From the cell containing the given text, extract its center point as (X, Y) coordinate. 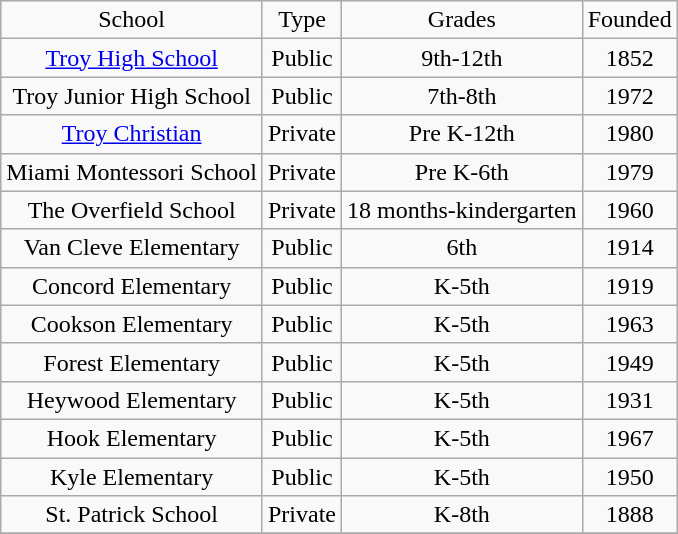
1972 (630, 96)
Heywood Elementary (132, 400)
6th (462, 248)
1979 (630, 172)
Pre K-6th (462, 172)
1980 (630, 134)
1852 (630, 58)
K-8th (462, 515)
1919 (630, 286)
1949 (630, 362)
1931 (630, 400)
The Overfield School (132, 210)
School (132, 20)
1960 (630, 210)
1950 (630, 477)
Cookson Elementary (132, 324)
Founded (630, 20)
7th-8th (462, 96)
Concord Elementary (132, 286)
Troy Junior High School (132, 96)
1963 (630, 324)
Van Cleve Elementary (132, 248)
Kyle Elementary (132, 477)
Troy Christian (132, 134)
18 months-kindergarten (462, 210)
9th-12th (462, 58)
St. Patrick School (132, 515)
Hook Elementary (132, 438)
Forest Elementary (132, 362)
1967 (630, 438)
Type (302, 20)
1914 (630, 248)
Troy High School (132, 58)
1888 (630, 515)
Pre K-12th (462, 134)
Miami Montessori School (132, 172)
Grades (462, 20)
